Search for the cell housing the specified text and yield its (X, Y) center coordinate. 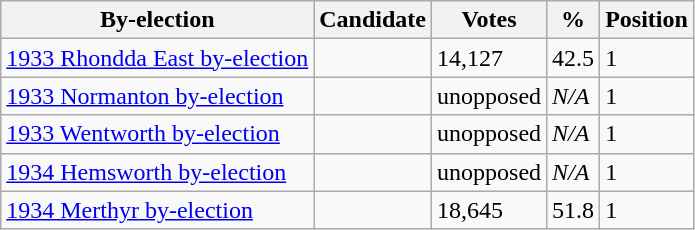
Votes (490, 20)
1934 Hemsworth by-election (158, 172)
1934 Merthyr by-election (158, 210)
1933 Rhondda East by-election (158, 58)
% (574, 20)
Position (647, 20)
51.8 (574, 210)
14,127 (490, 58)
Candidate (373, 20)
1933 Wentworth by-election (158, 134)
By-election (158, 20)
18,645 (490, 210)
1933 Normanton by-election (158, 96)
42.5 (574, 58)
